Capture the cell that displays the provided text and extract its (x, y) central coordinate. 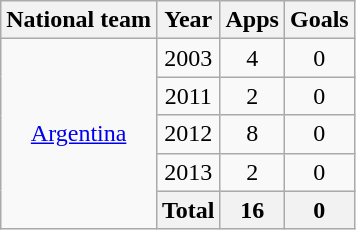
2013 (188, 172)
2012 (188, 134)
4 (252, 58)
Total (188, 210)
Argentina (79, 134)
2003 (188, 58)
8 (252, 134)
National team (79, 20)
Apps (252, 20)
Year (188, 20)
2011 (188, 96)
16 (252, 210)
Goals (319, 20)
